Output the (X, Y) coordinate of the center of the cell containing the given text.  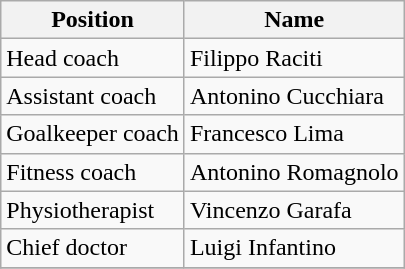
Filippo Raciti (294, 58)
Fitness coach (93, 172)
Francesco Lima (294, 134)
Assistant coach (93, 96)
Name (294, 20)
Position (93, 20)
Antonino Romagnolo (294, 172)
Luigi Infantino (294, 248)
Chief doctor (93, 248)
Vincenzo Garafa (294, 210)
Goalkeeper coach (93, 134)
Head coach (93, 58)
Physiotherapist (93, 210)
Antonino Cucchiara (294, 96)
